Provide the [X, Y] coordinate of the cell's center where the given text is located.  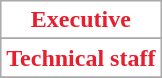
Technical staff [81, 58]
Executive [81, 20]
